Pinpoint the cell where the given text exists, returning its (X, Y) midpoint coordinate. 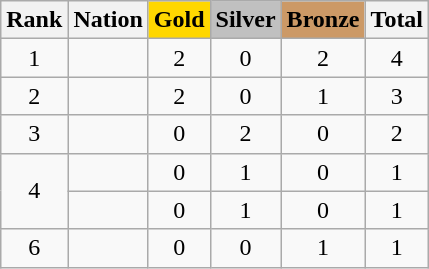
Rank (34, 20)
Gold (179, 20)
Bronze (323, 20)
6 (34, 248)
Total (397, 20)
Nation (108, 20)
Silver (246, 20)
